Locate the cell with the specified text and output its [x, y] center coordinate. 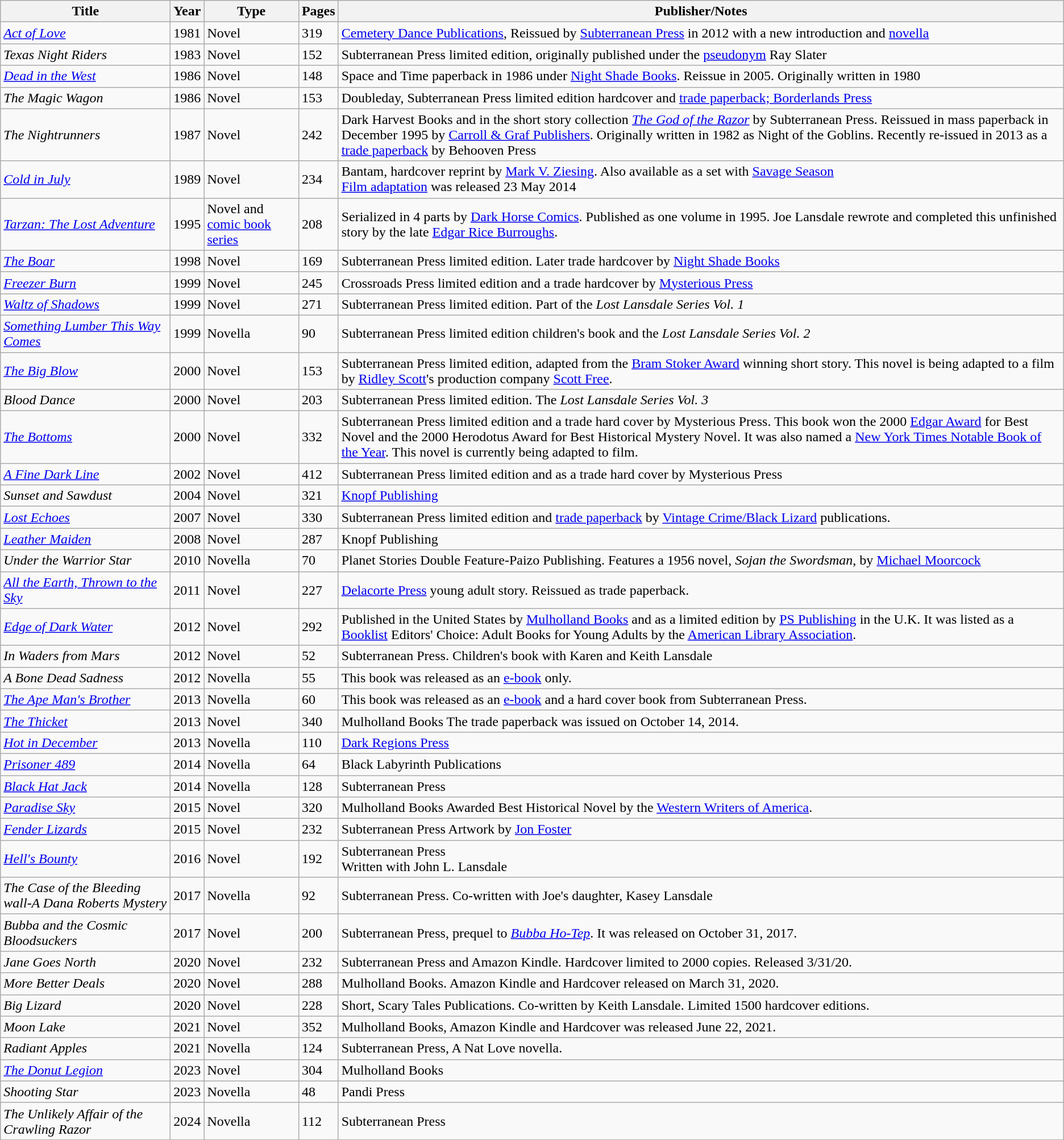
Subterranean Press limited edition. Later trade hardcover by Night Shade Books [701, 261]
Planet Stories Double Feature-Paizo Publishing. Features a 1956 novel, Sojan the Swordsman, by Michael Moorcock [701, 561]
2004 [188, 496]
1983 [188, 55]
Subterranean Press limited edition children's book and the Lost Lansdale Series Vol. 2 [701, 333]
90 [318, 333]
Something Lumber This Way Comes [85, 333]
330 [318, 517]
Dead in the West [85, 76]
Subterranean Press and Amazon Kindle. Hardcover limited to 2000 copies. Released 3/31/20. [701, 962]
Space and Time paperback in 1986 under Night Shade Books. Reissue in 2005. Originally written in 1980 [701, 76]
Publisher/Notes [701, 11]
124 [318, 1048]
2011 [188, 590]
This book was released as an e-book and a hard cover book from Subterranean Press. [701, 699]
412 [318, 474]
2024 [188, 1121]
Radiant Apples [85, 1048]
1998 [188, 261]
Bubba and the Cosmic Bloodsuckers [85, 932]
1989 [188, 180]
The Nightrunners [85, 135]
Hot in December [85, 743]
Bantam, hardcover reprint by Mark V. Ziesing. Also available as a set with Savage SeasonFilm adaptation was released 23 May 2014 [701, 180]
52 [318, 656]
340 [318, 721]
203 [318, 400]
Under the Warrior Star [85, 561]
Mulholland Books The trade paperback was issued on October 14, 2014. [701, 721]
2008 [188, 539]
All the Earth, Thrown to the Sky [85, 590]
352 [318, 1027]
Crossroads Press limited edition and a trade hardcover by Mysterious Press [701, 283]
Cemetery Dance Publications, Reissued by Subterranean Press in 2012 with a new introduction and novella [701, 33]
Blood Dance [85, 400]
152 [318, 55]
Subterranean Press. Children's book with Karen and Keith Lansdale [701, 656]
Subterranean Press limited edition and as a trade hard cover by Mysterious Press [701, 474]
2002 [188, 474]
The Boar [85, 261]
The Bottoms [85, 437]
Subterranean Press, prequel to Bubba Ho-Tep. It was released on October 31, 2017. [701, 932]
Big Lizard [85, 1005]
The Ape Man's Brother [85, 699]
321 [318, 496]
Fender Lizards [85, 830]
70 [318, 561]
Moon Lake [85, 1027]
Subterranean Press limited edition. Part of the Lost Lansdale Series Vol. 1 [701, 304]
332 [318, 437]
112 [318, 1121]
Hell's Bounty [85, 859]
Shooting Star [85, 1092]
2010 [188, 561]
Title [85, 11]
64 [318, 764]
92 [318, 896]
1987 [188, 135]
Tarzan: The Lost Adventure [85, 224]
242 [318, 135]
Subterranean Press. Co-written with Joe's daughter, Kasey Lansdale [701, 896]
A Bone Dead Sadness [85, 678]
Sunset and Sawdust [85, 496]
1995 [188, 224]
Dark Regions Press [701, 743]
Mulholland Books, Amazon Kindle and Hardcover was released June 22, 2021. [701, 1027]
234 [318, 180]
245 [318, 283]
287 [318, 539]
Waltz of Shadows [85, 304]
Subterranean Press limited edition and trade paperback by Vintage Crime/Black Lizard publications. [701, 517]
200 [318, 932]
2016 [188, 859]
Mulholland Books [701, 1070]
Act of Love [85, 33]
Short, Scary Tales Publications. Co-written by Keith Lansdale. Limited 1500 hardcover editions. [701, 1005]
Black Hat Jack [85, 786]
Texas Night Riders [85, 55]
319 [318, 33]
Novel and comic book series [251, 224]
320 [318, 808]
Cold in July [85, 180]
The Donut Legion [85, 1070]
Pandi Press [701, 1092]
Subterranean Press, A Nat Love novella. [701, 1048]
The Big Blow [85, 371]
Mulholland Books. Amazon Kindle and Hardcover released on March 31, 2020. [701, 984]
Subterranean PressWritten with John L. Lansdale [701, 859]
148 [318, 76]
Pages [318, 11]
55 [318, 678]
110 [318, 743]
Mulholland Books Awarded Best Historical Novel by the Western Writers of America. [701, 808]
Black Labyrinth Publications [701, 764]
2007 [188, 517]
228 [318, 1005]
A Fine Dark Line [85, 474]
Prisoner 489 [85, 764]
Jane Goes North [85, 962]
In Waders from Mars [85, 656]
Subterranean Press Artwork by Jon Foster [701, 830]
Edge of Dark Water [85, 627]
Type [251, 11]
271 [318, 304]
Delacorte Press young adult story. Reissued as trade paperback. [701, 590]
288 [318, 984]
292 [318, 627]
The Magic Wagon [85, 98]
169 [318, 261]
Freezer Burn [85, 283]
The Thicket [85, 721]
Lost Echoes [85, 517]
Year [188, 11]
60 [318, 699]
Subterranean Press limited edition, originally published under the pseudonym Ray Slater [701, 55]
227 [318, 590]
Paradise Sky [85, 808]
More Better Deals [85, 984]
The Case of the Bleeding wall-A Dana Roberts Mystery [85, 896]
208 [318, 224]
1981 [188, 33]
128 [318, 786]
Subterranean Press limited edition. The Lost Lansdale Series Vol. 3 [701, 400]
304 [318, 1070]
The Unlikely Affair of the Crawling Razor [85, 1121]
192 [318, 859]
Leather Maiden [85, 539]
This book was released as an e-book only. [701, 678]
Doubleday, Subterranean Press limited edition hardcover and trade paperback; Borderlands Press [701, 98]
48 [318, 1092]
